Search for the cell housing the specified text and yield its (x, y) center coordinate. 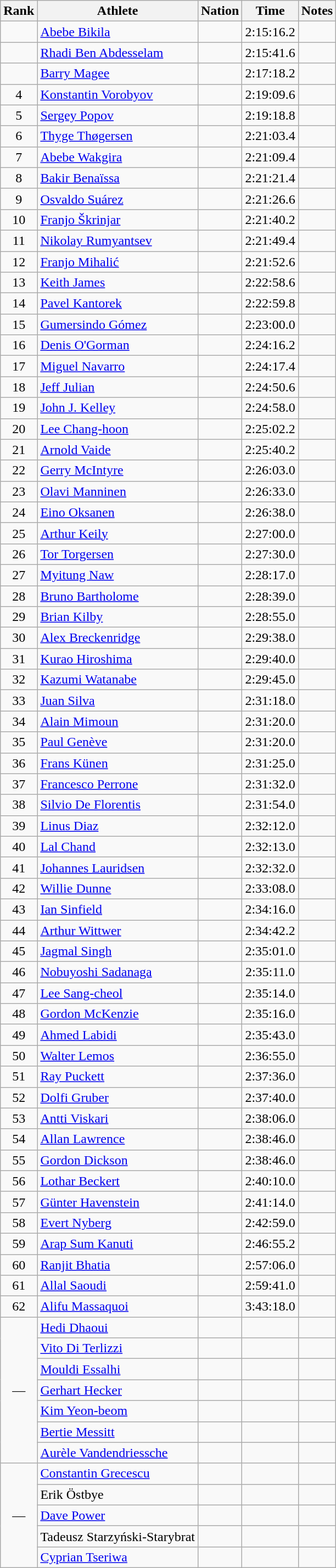
Jeff Julian (117, 387)
Nikolay Rumyantsev (117, 240)
Bruno Bartholome (117, 596)
Eino Oksanen (117, 512)
2:37:40.0 (270, 1097)
2:22:59.8 (270, 304)
Myitung Naw (117, 575)
2:24:58.0 (270, 408)
Osvaldo Suárez (117, 199)
24 (19, 512)
2:19:18.8 (270, 115)
38 (19, 805)
Walter Lemos (117, 1056)
2:21:09.4 (270, 157)
36 (19, 763)
45 (19, 951)
Franjo Mihalić (117, 262)
Allan Lawrence (117, 1139)
Tor Torgersen (117, 554)
34 (19, 721)
14 (19, 304)
Gerhart Hecker (117, 1390)
2:31:18.0 (270, 701)
9 (19, 199)
Bakir Benaïssa (117, 178)
Miguel Navarro (117, 366)
15 (19, 324)
Gordon McKenzie (117, 1014)
2:24:17.4 (270, 366)
Frans Künen (117, 763)
2:57:06.0 (270, 1264)
18 (19, 387)
Barry Magee (117, 74)
Antti Viskari (117, 1118)
2:37:36.0 (270, 1077)
39 (19, 826)
2:26:03.0 (270, 471)
2:22:58.6 (270, 283)
Francesco Perrone (117, 784)
41 (19, 867)
Dolfi Gruber (117, 1097)
Keith James (117, 283)
19 (19, 408)
Dave Power (117, 1515)
61 (19, 1286)
2:35:14.0 (270, 993)
40 (19, 847)
2:41:14.0 (270, 1202)
2:23:00.0 (270, 324)
2:32:13.0 (270, 847)
Ranjit Bhatia (117, 1264)
2:35:01.0 (270, 951)
54 (19, 1139)
Allal Saoudi (117, 1286)
2:31:32.0 (270, 784)
43 (19, 909)
22 (19, 471)
Günter Havenstein (117, 1202)
7 (19, 157)
Willie Dunne (117, 888)
Athlete (117, 11)
17 (19, 366)
Paul Genève (117, 742)
Olavi Manninen (117, 491)
2:21:52.6 (270, 262)
Juan Silva (117, 701)
59 (19, 1244)
2:29:38.0 (270, 638)
2:26:33.0 (270, 491)
Cyprian Tseriwa (117, 1557)
Abebe Bikila (117, 32)
23 (19, 491)
2:28:55.0 (270, 617)
2:31:25.0 (270, 763)
44 (19, 931)
Sergey Popov (117, 115)
Alex Breckenridge (117, 638)
2:36:55.0 (270, 1056)
2:59:41.0 (270, 1286)
2:42:59.0 (270, 1223)
Constantin Grecescu (117, 1474)
48 (19, 1014)
2:46:55.2 (270, 1244)
2:34:16.0 (270, 909)
56 (19, 1181)
2:15:41.6 (270, 53)
Alain Mimoun (117, 721)
30 (19, 638)
13 (19, 283)
Aurèle Vandendriessche (117, 1453)
2:24:50.6 (270, 387)
37 (19, 784)
28 (19, 596)
2:25:40.2 (270, 450)
33 (19, 701)
2:29:40.0 (270, 659)
Linus Diaz (117, 826)
Rhadi Ben Abdesselam (117, 53)
2:35:43.0 (270, 1035)
2:31:54.0 (270, 805)
2:27:30.0 (270, 554)
42 (19, 888)
Brian Kilby (117, 617)
62 (19, 1307)
16 (19, 345)
60 (19, 1264)
55 (19, 1160)
2:21:21.4 (270, 178)
Ian Sinfield (117, 909)
Johannes Lauridsen (117, 867)
35 (19, 742)
Konstantin Vorobyov (117, 94)
2:21:40.2 (270, 220)
Notes (317, 11)
Mouldi Essalhi (117, 1369)
Kazumi Watanabe (117, 680)
Arap Sum Kanuti (117, 1244)
Pavel Kantorek (117, 304)
2:25:02.2 (270, 429)
2:28:39.0 (270, 596)
2:35:11.0 (270, 972)
Hedi Dhaoui (117, 1328)
57 (19, 1202)
2:21:49.4 (270, 240)
Gumersindo Gómez (117, 324)
8 (19, 178)
2:40:10.0 (270, 1181)
2:29:45.0 (270, 680)
Alifu Massaquoi (117, 1307)
Rank (19, 11)
20 (19, 429)
2:26:38.0 (270, 512)
Vito Di Terlizzi (117, 1348)
Abebe Wakgira (117, 157)
Silvio De Florentis (117, 805)
2:32:12.0 (270, 826)
2:34:42.2 (270, 931)
Lee Sang-cheol (117, 993)
2:15:16.2 (270, 32)
51 (19, 1077)
46 (19, 972)
2:19:09.6 (270, 94)
Denis O'Gorman (117, 345)
12 (19, 262)
Kim Yeon-beom (117, 1411)
31 (19, 659)
John J. Kelley (117, 408)
10 (19, 220)
27 (19, 575)
29 (19, 617)
2:28:17.0 (270, 575)
2:24:16.2 (270, 345)
25 (19, 533)
Ray Puckett (117, 1077)
Arthur Keily (117, 533)
21 (19, 450)
Lee Chang-hoon (117, 429)
Lal Chand (117, 847)
11 (19, 240)
Nation (220, 11)
2:21:03.4 (270, 136)
Lothar Beckert (117, 1181)
26 (19, 554)
4 (19, 94)
Time (270, 11)
5 (19, 115)
Evert Nyberg (117, 1223)
2:17:18.2 (270, 74)
2:38:06.0 (270, 1118)
Arthur Wittwer (117, 931)
47 (19, 993)
Arnold Vaide (117, 450)
2:33:08.0 (270, 888)
3:43:18.0 (270, 1307)
2:35:16.0 (270, 1014)
50 (19, 1056)
Erik Östbye (117, 1494)
53 (19, 1118)
Bertie Messitt (117, 1432)
2:32:32.0 (270, 867)
Jagmal Singh (117, 951)
6 (19, 136)
52 (19, 1097)
Gordon Dickson (117, 1160)
Franjo Škrinjar (117, 220)
Kurao Hiroshima (117, 659)
Ahmed Labidi (117, 1035)
Tadeusz Starzyński-Starybrat (117, 1536)
Thyge Thøgersen (117, 136)
32 (19, 680)
2:21:26.6 (270, 199)
58 (19, 1223)
Gerry McIntyre (117, 471)
Nobuyoshi Sadanaga (117, 972)
2:27:00.0 (270, 533)
49 (19, 1035)
